From the cell containing the given text, extract its center point as [X, Y] coordinate. 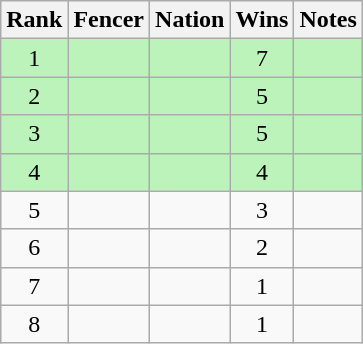
8 [34, 324]
Fencer [109, 20]
Nation [190, 20]
Rank [34, 20]
Notes [328, 20]
Wins [262, 20]
6 [34, 248]
